Locate the cell with the specified text and output its [x, y] center coordinate. 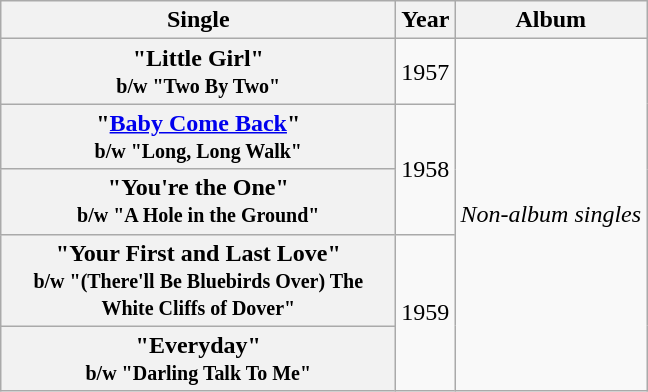
1958 [426, 169]
Year [426, 20]
"Everyday"b/w "Darling Talk To Me" [198, 358]
"Your First and Last Love"b/w "(There'll Be Bluebirds Over) The White Cliffs of Dover" [198, 280]
1957 [426, 72]
Single [198, 20]
"Little Girl"b/w "Two By Two" [198, 72]
"Baby Come Back"b/w "Long, Long Walk" [198, 136]
"You're the One"b/w "A Hole in the Ground" [198, 202]
1959 [426, 312]
Non-album singles [551, 215]
Album [551, 20]
